From the cell containing the given text, extract its center point as (X, Y) coordinate. 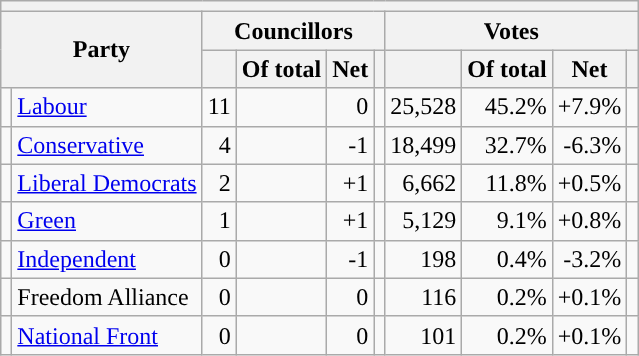
116 (424, 297)
4 (219, 145)
18,499 (424, 145)
11.8% (507, 183)
Votes (512, 31)
Labour (107, 107)
+0.5% (590, 183)
25,528 (424, 107)
32.7% (507, 145)
11 (219, 107)
5,129 (424, 221)
Liberal Democrats (107, 183)
Green (107, 221)
Party (102, 50)
101 (424, 335)
2 (219, 183)
6,662 (424, 183)
Conservative (107, 145)
9.1% (507, 221)
National Front (107, 335)
-6.3% (590, 145)
1 (219, 221)
0.4% (507, 259)
Independent (107, 259)
+0.8% (590, 221)
-3.2% (590, 259)
Freedom Alliance (107, 297)
198 (424, 259)
+7.9% (590, 107)
Councillors (294, 31)
45.2% (507, 107)
